Identify which cell holds the provided text, then report its [X, Y] central coordinate. 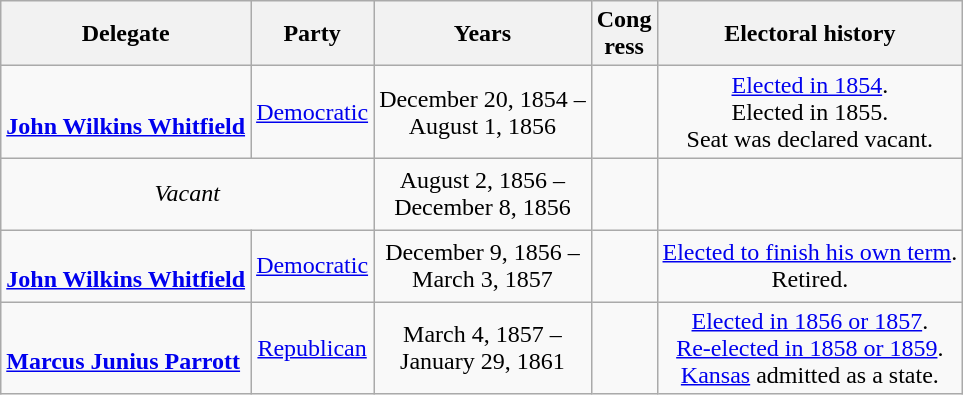
Vacant [188, 194]
Republican [312, 348]
Elected to finish his own term.Retired. [810, 266]
December 9, 1856 –March 3, 1857 [483, 266]
Marcus Junius Parrott [126, 348]
Years [483, 34]
December 20, 1854 –August 1, 1856 [483, 112]
March 4, 1857 –January 29, 1861 [483, 348]
Elected in 1856 or 1857.Re-elected in 1858 or 1859.Kansas admitted as a state. [810, 348]
August 2, 1856 –December 8, 1856 [483, 194]
Congress [624, 34]
Delegate [126, 34]
Electoral history [810, 34]
Party [312, 34]
Elected in 1854.Elected in 1855.Seat was declared vacant. [810, 112]
